Provide the (X, Y) coordinate of the cell's center where the given text is located.  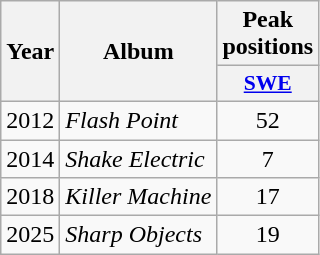
2025 (30, 235)
17 (268, 197)
Peak positions (268, 34)
2012 (30, 120)
Shake Electric (138, 159)
19 (268, 235)
2014 (30, 159)
SWE (268, 84)
Year (30, 52)
Killer Machine (138, 197)
Flash Point (138, 120)
52 (268, 120)
Album (138, 52)
7 (268, 159)
2018 (30, 197)
Sharp Objects (138, 235)
